Locate the cell with the specified text and output its [x, y] center coordinate. 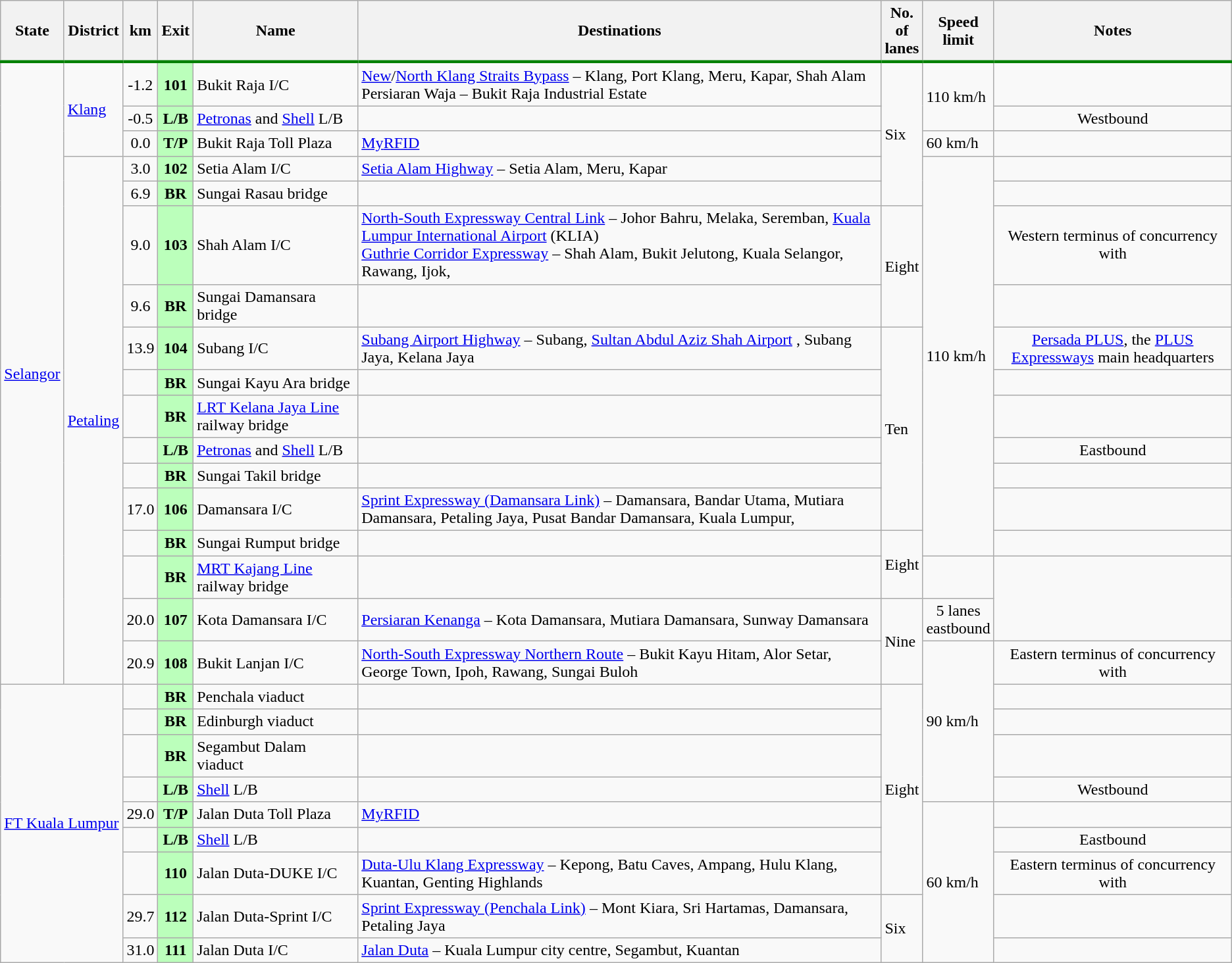
107 [176, 620]
km [141, 32]
Speedlimit [958, 32]
-0.5 [141, 118]
-1.2 [141, 84]
Shah Alam I/C [276, 245]
Name [276, 32]
Destinations [620, 32]
Selangor [32, 373]
Jalan Duta-Sprint I/C [276, 916]
Bukit Raja Toll Plaza [276, 143]
20.0 [141, 620]
Sungai Kayu Ara bridge [276, 382]
111 [176, 950]
29.0 [141, 814]
District [93, 32]
9.6 [141, 305]
Jalan Duta-DUKE I/C [276, 874]
Jalan Duta Toll Plaza [276, 814]
Western terminus of concurrency with [1112, 245]
Damansara I/C [276, 509]
Sprint Expressway (Penchala Link) – Mont Kiara, Sri Hartamas, Damansara, Petaling Jaya [620, 916]
110 [176, 874]
6.9 [141, 193]
State [32, 32]
Sungai Takil bridge [276, 476]
102 [176, 168]
17.0 [141, 509]
Bukit Lanjan I/C [276, 663]
New/North Klang Straits Bypass – Klang, Port Klang, Meru, Kapar, Shah AlamPersiaran Waja – Bukit Raja Industrial Estate [620, 84]
Ten [902, 429]
Segambut Dalam viaduct [276, 755]
103 [176, 245]
0.0 [141, 143]
9.0 [141, 245]
Kota Damansara I/C [276, 620]
Setia Alam I/C [276, 168]
31.0 [141, 950]
Persiaran Kenanga – Kota Damansara, Mutiara Damansara, Sunway Damansara [620, 620]
106 [176, 509]
Sungai Rasau bridge [276, 193]
MRT Kajang Line railway bridge [276, 578]
Penchala viaduct [276, 697]
5 lanes eastbound [958, 620]
104 [176, 349]
Edinburgh viaduct [276, 722]
Jalan Duta – Kuala Lumpur city centre, Segambut, Kuantan [620, 950]
Nine [902, 641]
Exit [176, 32]
Setia Alam Highway – Setia Alam, Meru, Kapar [620, 168]
3.0 [141, 168]
FT Kuala Lumpur [62, 824]
LRT Kelana Jaya Line railway bridge [276, 416]
Sungai Rumput bridge [276, 543]
20.9 [141, 663]
Subang Airport Highway – Subang, Sultan Abdul Aziz Shah Airport , Subang Jaya, Kelana Jaya [620, 349]
Klang [93, 109]
101 [176, 84]
Sungai Damansara bridge [276, 305]
North-South Expressway Northern Route – Bukit Kayu Hitam, Alor Setar, George Town, Ipoh, Rawang, Sungai Buloh [620, 663]
112 [176, 916]
Subang I/C [276, 349]
Persada PLUS, the PLUS Expressways main headquarters [1112, 349]
Notes [1112, 32]
Duta-Ulu Klang Expressway – Kepong, Batu Caves, Ampang, Hulu Klang, Kuantan, Genting Highlands [620, 874]
Jalan Duta I/C [276, 950]
Bukit Raja I/C [276, 84]
Petaling [93, 420]
13.9 [141, 349]
90 km/h [958, 722]
108 [176, 663]
No. oflanes [902, 32]
29.7 [141, 916]
Sprint Expressway (Damansara Link) – Damansara, Bandar Utama, Mutiara Damansara, Petaling Jaya, Pusat Bandar Damansara, Kuala Lumpur, [620, 509]
